Pinpoint the cell where the given text exists, returning its (x, y) midpoint coordinate. 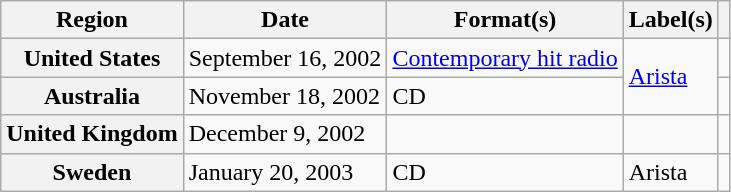
September 16, 2002 (285, 58)
December 9, 2002 (285, 134)
November 18, 2002 (285, 96)
Contemporary hit radio (505, 58)
Australia (92, 96)
United Kingdom (92, 134)
January 20, 2003 (285, 172)
United States (92, 58)
Sweden (92, 172)
Label(s) (670, 20)
Date (285, 20)
Format(s) (505, 20)
Region (92, 20)
